Detect which cell encompasses the target text, then output its (X, Y) center coordinate. 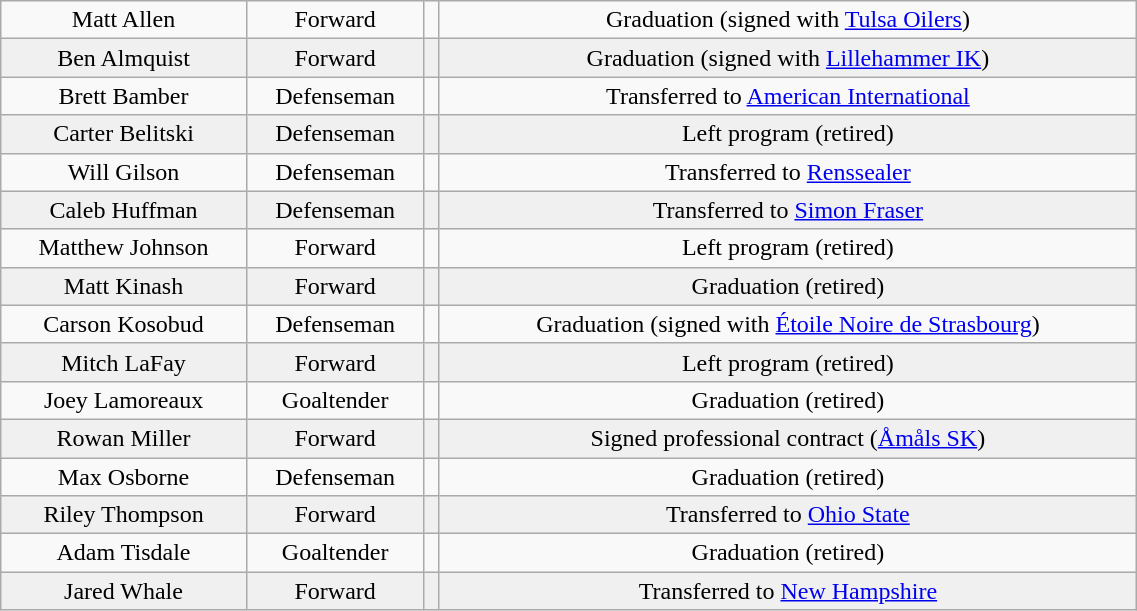
Joey Lamoreaux (124, 400)
Matt Allen (124, 20)
Matt Kinash (124, 286)
Transferred to Ohio State (788, 515)
Transferred to New Hampshire (788, 591)
Transferred to Simon Fraser (788, 210)
Max Osborne (124, 477)
Carson Kosobud (124, 324)
Riley Thompson (124, 515)
Adam Tisdale (124, 553)
Rowan Miller (124, 438)
Transferred to Renssealer (788, 172)
Ben Almquist (124, 58)
Matthew Johnson (124, 248)
Will Gilson (124, 172)
Graduation (signed with Tulsa Oilers) (788, 20)
Graduation (signed with Étoile Noire de Strasbourg) (788, 324)
Signed professional contract (Åmåls SK) (788, 438)
Mitch LaFay (124, 362)
Transferred to American International (788, 96)
Jared Whale (124, 591)
Brett Bamber (124, 96)
Graduation (signed with Lillehammer IK) (788, 58)
Caleb Huffman (124, 210)
Carter Belitski (124, 134)
